Return (x, y) of the center of cell containing provided text 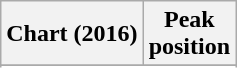
Chart (2016) (72, 34)
Peakposition (189, 34)
